Locate the cell with the specified text and output its [X, Y] center coordinate. 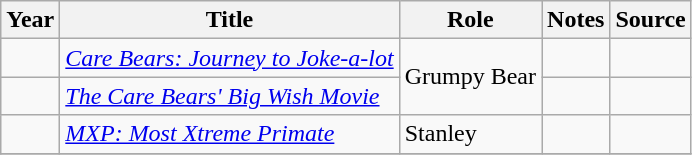
Year [30, 20]
Notes [576, 20]
Grumpy Bear [470, 77]
Care Bears: Journey to Joke-a-lot [230, 58]
Role [470, 20]
Stanley [470, 134]
Title [230, 20]
The Care Bears' Big Wish Movie [230, 96]
Source [650, 20]
MXP: Most Xtreme Primate [230, 134]
